Detect which cell encompasses the target text, then output its (X, Y) center coordinate. 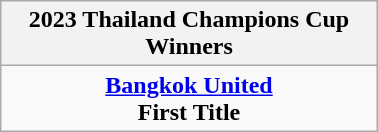
2023 Thailand Champions CupWinners (189, 34)
Bangkok UnitedFirst Title (189, 98)
